From the cell containing the given text, extract its center point as (X, Y) coordinate. 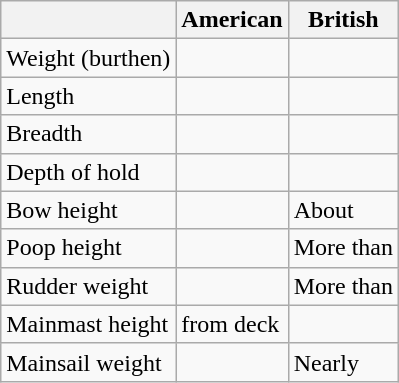
Mainsail weight (88, 362)
from deck (232, 324)
Length (88, 96)
About (343, 210)
Rudder weight (88, 286)
Weight (burthen) (88, 58)
American (232, 20)
Mainmast height (88, 324)
Breadth (88, 134)
Depth of hold (88, 172)
British (343, 20)
Nearly (343, 362)
Poop height (88, 248)
Bow height (88, 210)
